Detect which cell encompasses the target text, then output its (X, Y) center coordinate. 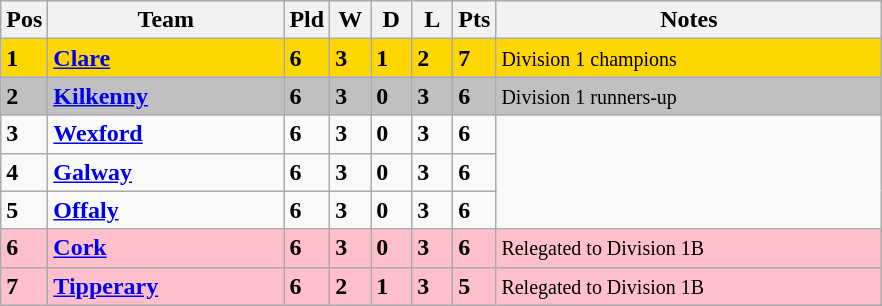
Pts (474, 20)
Team (166, 20)
Tipperary (166, 286)
Pld (307, 20)
Division 1 runners-up (689, 96)
Cork (166, 248)
Notes (689, 20)
Offaly (166, 210)
W (350, 20)
D (392, 20)
Kilkenny (166, 96)
Galway (166, 172)
4 (24, 172)
Division 1 champions (689, 58)
Clare (166, 58)
L (432, 20)
Pos (24, 20)
Wexford (166, 134)
